Return (X, Y) of the center of cell containing provided text 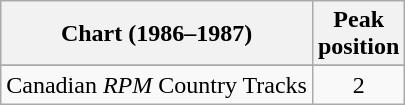
2 (358, 85)
Peakposition (358, 34)
Canadian RPM Country Tracks (157, 85)
Chart (1986–1987) (157, 34)
